From the cell containing the given text, extract its center point as (x, y) coordinate. 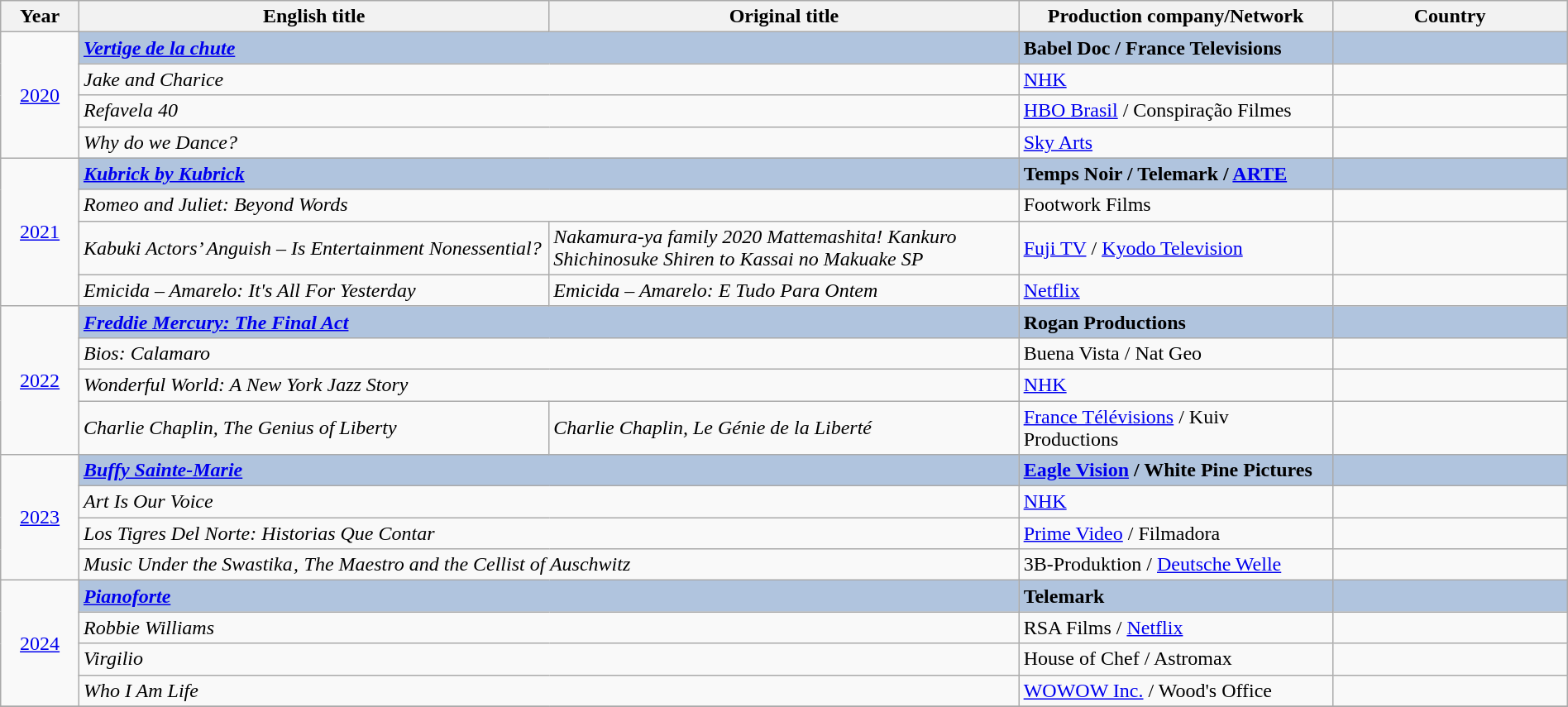
Country (1450, 17)
Who I Am Life (549, 690)
Telemark (1176, 596)
Los Tigres Del Norte: Historias Que Contar (549, 533)
2020 (40, 95)
Prime Video / Filmadora (1176, 533)
Art Is Our Voice (549, 502)
Year (40, 17)
Sky Arts (1176, 142)
2023 (40, 518)
English title (313, 17)
2021 (40, 232)
HBO Brasil / Conspiração Filmes (1176, 111)
2022 (40, 380)
Jake and Charice (549, 79)
Footwork Films (1176, 205)
Virgilio (549, 659)
Why do we Dance? (549, 142)
Eagle Vision / White Pine Pictures (1176, 471)
Buffy Sainte-Marie (549, 471)
3B-Produktion / Deutsche Welle (1176, 565)
Pianoforte (549, 596)
Fuji TV / Kyodo Television (1176, 248)
Romeo and Juliet: Beyond Words (549, 205)
Bios: Calamaro (549, 353)
Rogan Productions (1176, 322)
Babel Doc / France Televisions (1176, 48)
France Télévisions / Kuiv Productions (1176, 427)
Nakamura-ya family 2020 Mattemashita! Kankuro Shichinosuke Shiren to Kassai no Makuake SP (784, 248)
Freddie Mercury: The Final Act (549, 322)
House of Chef / Astromax (1176, 659)
RSA Films / Netflix (1176, 628)
Charlie Chaplin, Le Génie de la Liberté (784, 427)
WOWOW Inc. / Wood's Office (1176, 690)
Kabuki Actors’ Anguish – Is Entertainment Nonessential? (313, 248)
Temps Noir / Telemark / ARTE (1176, 174)
2024 (40, 643)
Buena Vista / Nat Geo (1176, 353)
Netflix (1176, 290)
Charlie Chaplin, The Genius of Liberty (313, 427)
Kubrick by Kubrick (549, 174)
Music Under the Swastika‚ The Maestro and the Cellist of Auschwitz (549, 565)
Production company/Network (1176, 17)
Robbie Williams (549, 628)
Refavela 40 (549, 111)
Emicida – Amarelo: It's All For Yesterday (313, 290)
Wonderful World: A New York Jazz Story (549, 385)
Original title (784, 17)
Vertige de la chute (549, 48)
Emicida – Amarelo: E Tudo Para Ontem (784, 290)
